Return (x, y) of the center of cell containing provided text 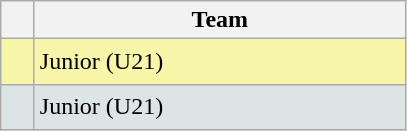
Team (220, 20)
